Pinpoint the cell where the given text exists, returning its (x, y) midpoint coordinate. 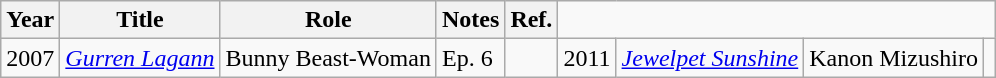
Year (30, 20)
Notes (470, 20)
Gurren Lagann (140, 58)
2011 (587, 58)
Jewelpet Sunshine (710, 58)
Ep. 6 (470, 58)
Bunny Beast-Woman (328, 58)
2007 (30, 58)
Ref. (532, 20)
Role (328, 20)
Title (140, 20)
Kanon Mizushiro (894, 58)
